Output the [X, Y] coordinate of the center of the cell containing the given text.  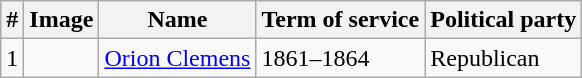
1861–1864 [340, 58]
Republican [504, 58]
Political party [504, 20]
# [12, 20]
Orion Clemens [178, 58]
Term of service [340, 20]
Name [178, 20]
Image [62, 20]
1 [12, 58]
